Find where the given text appears and provide that cell's center as (x, y) coordinate. 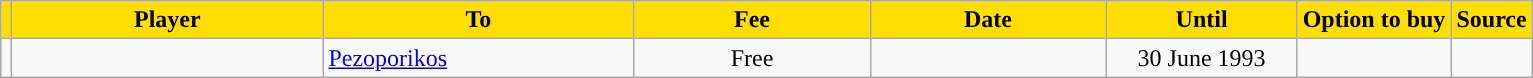
Date (988, 20)
Free (752, 58)
Pezoporikos (478, 58)
Source (1492, 20)
Until (1202, 20)
30 June 1993 (1202, 58)
Option to buy (1374, 20)
Fee (752, 20)
Player (168, 20)
To (478, 20)
